Output the (X, Y) coordinate of the center of the cell containing the given text.  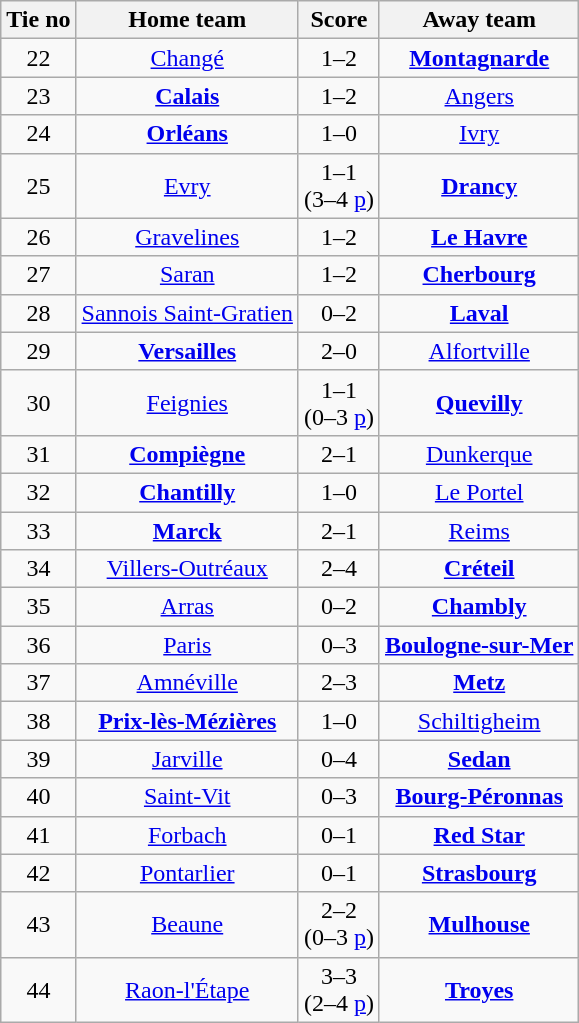
Tie no (38, 20)
Marck (187, 531)
Away team (478, 20)
41 (38, 835)
43 (38, 924)
Jarville (187, 759)
Boulogne-sur-Mer (478, 645)
Le Portel (478, 492)
Sannois Saint-Gratien (187, 313)
22 (38, 58)
Changé (187, 58)
Saint-Vit (187, 797)
38 (38, 721)
Metz (478, 683)
Drancy (478, 186)
37 (38, 683)
0–4 (338, 759)
Troyes (478, 990)
Mulhouse (478, 924)
33 (38, 531)
2–4 (338, 569)
Evry (187, 186)
1–1 (0–3 p) (338, 402)
39 (38, 759)
30 (38, 402)
Orléans (187, 134)
Alfortville (478, 351)
28 (38, 313)
27 (38, 275)
Schiltigheim (478, 721)
Strasbourg (478, 873)
Ivry (478, 134)
Raon-l'Étape (187, 990)
Score (338, 20)
2–3 (338, 683)
32 (38, 492)
Arras (187, 607)
40 (38, 797)
Quevilly (478, 402)
Gravelines (187, 237)
35 (38, 607)
Saran (187, 275)
Cherbourg (478, 275)
Chambly (478, 607)
Versailles (187, 351)
Créteil (478, 569)
Prix-lès-Mézières (187, 721)
42 (38, 873)
23 (38, 96)
2–0 (338, 351)
Home team (187, 20)
24 (38, 134)
Forbach (187, 835)
Amnéville (187, 683)
29 (38, 351)
Montagnarde (478, 58)
Beaune (187, 924)
Compiègne (187, 454)
Le Havre (478, 237)
Pontarlier (187, 873)
44 (38, 990)
34 (38, 569)
Dunkerque (478, 454)
3–3 (2–4 p) (338, 990)
Reims (478, 531)
25 (38, 186)
31 (38, 454)
Laval (478, 313)
Paris (187, 645)
36 (38, 645)
1–1 (3–4 p) (338, 186)
26 (38, 237)
Red Star (478, 835)
Angers (478, 96)
Bourg-Péronnas (478, 797)
Feignies (187, 402)
Chantilly (187, 492)
2–2 (0–3 p) (338, 924)
Calais (187, 96)
Sedan (478, 759)
Villers-Outréaux (187, 569)
